Capture the cell that displays the provided text and extract its (x, y) central coordinate. 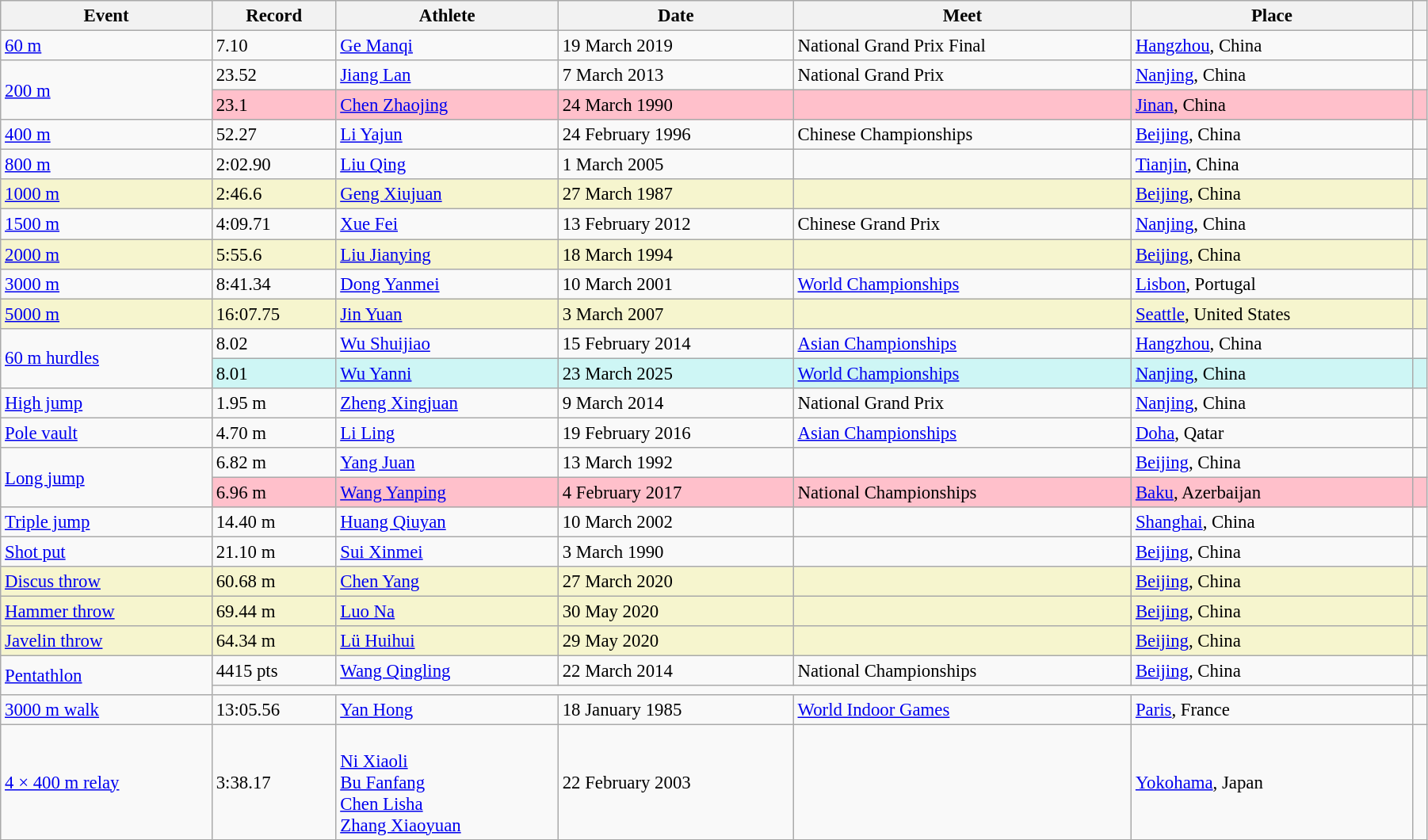
Place (1273, 16)
22 February 2003 (675, 782)
Wu Yanni (447, 373)
8:41.34 (273, 284)
3000 m (106, 284)
4:09.71 (273, 224)
52.27 (273, 135)
60 m (106, 46)
27 March 1987 (675, 194)
23.52 (273, 75)
Athlete (447, 16)
13 February 2012 (675, 224)
Lisbon, Portugal (1273, 284)
24 March 1990 (675, 105)
Seattle, United States (1273, 314)
Dong Yanmei (447, 284)
7 March 2013 (675, 75)
Tianjin, China (1273, 165)
Discus throw (106, 582)
24 February 1996 (675, 135)
Jinan, China (1273, 105)
National Grand Prix Final (962, 46)
Yokohama, Japan (1273, 782)
6.96 m (273, 492)
Xue Fei (447, 224)
21.10 m (273, 552)
High jump (106, 403)
400 m (106, 135)
27 March 2020 (675, 582)
World Indoor Games (962, 709)
Wu Shuijiao (447, 343)
5:55.6 (273, 254)
2000 m (106, 254)
1.95 m (273, 403)
Shanghai, China (1273, 522)
Paris, France (1273, 709)
2:02.90 (273, 165)
3:38.17 (273, 782)
Liu Qing (447, 165)
800 m (106, 165)
69.44 m (273, 612)
Jiang Lan (447, 75)
30 May 2020 (675, 612)
Event (106, 16)
Zheng Xingjuan (447, 403)
5000 m (106, 314)
Luo Na (447, 612)
Chinese Grand Prix (962, 224)
3 March 1990 (675, 552)
1500 m (106, 224)
23 March 2025 (675, 373)
Ge Manqi (447, 46)
19 March 2019 (675, 46)
Baku, Azerbaijan (1273, 492)
18 March 1994 (675, 254)
Pole vault (106, 433)
8.02 (273, 343)
13:05.56 (273, 709)
Yan Hong (447, 709)
Javelin throw (106, 641)
Wang Yanping (447, 492)
Yang Juan (447, 463)
10 March 2001 (675, 284)
Doha, Qatar (1273, 433)
9 March 2014 (675, 403)
Chen Yang (447, 582)
2:46.6 (273, 194)
15 February 2014 (675, 343)
4415 pts (273, 671)
200 m (106, 90)
29 May 2020 (675, 641)
Ni XiaoliBu FanfangChen LishaZhang Xiaoyuan (447, 782)
16:07.75 (273, 314)
19 February 2016 (675, 433)
Lü Huihui (447, 641)
Pentathlon (106, 675)
22 March 2014 (675, 671)
4 × 400 m relay (106, 782)
10 March 2002 (675, 522)
4.70 m (273, 433)
14.40 m (273, 522)
Wang Qingling (447, 671)
Geng Xiujuan (447, 194)
18 January 1985 (675, 709)
Shot put (106, 552)
1 March 2005 (675, 165)
Record (273, 16)
13 March 1992 (675, 463)
Date (675, 16)
Huang Qiuyan (447, 522)
8.01 (273, 373)
Meet (962, 16)
Li Ling (447, 433)
3000 m walk (106, 709)
Chen Zhaojing (447, 105)
1000 m (106, 194)
60.68 m (273, 582)
Liu Jianying (447, 254)
23.1 (273, 105)
Li Yajun (447, 135)
64.34 m (273, 641)
Jin Yuan (447, 314)
Hammer throw (106, 612)
7.10 (273, 46)
4 February 2017 (675, 492)
Triple jump (106, 522)
Sui Xinmei (447, 552)
60 m hurdles (106, 358)
Chinese Championships (962, 135)
Long jump (106, 477)
6.82 m (273, 463)
3 March 2007 (675, 314)
